Pinpoint the cell where the given text exists, returning its [X, Y] midpoint coordinate. 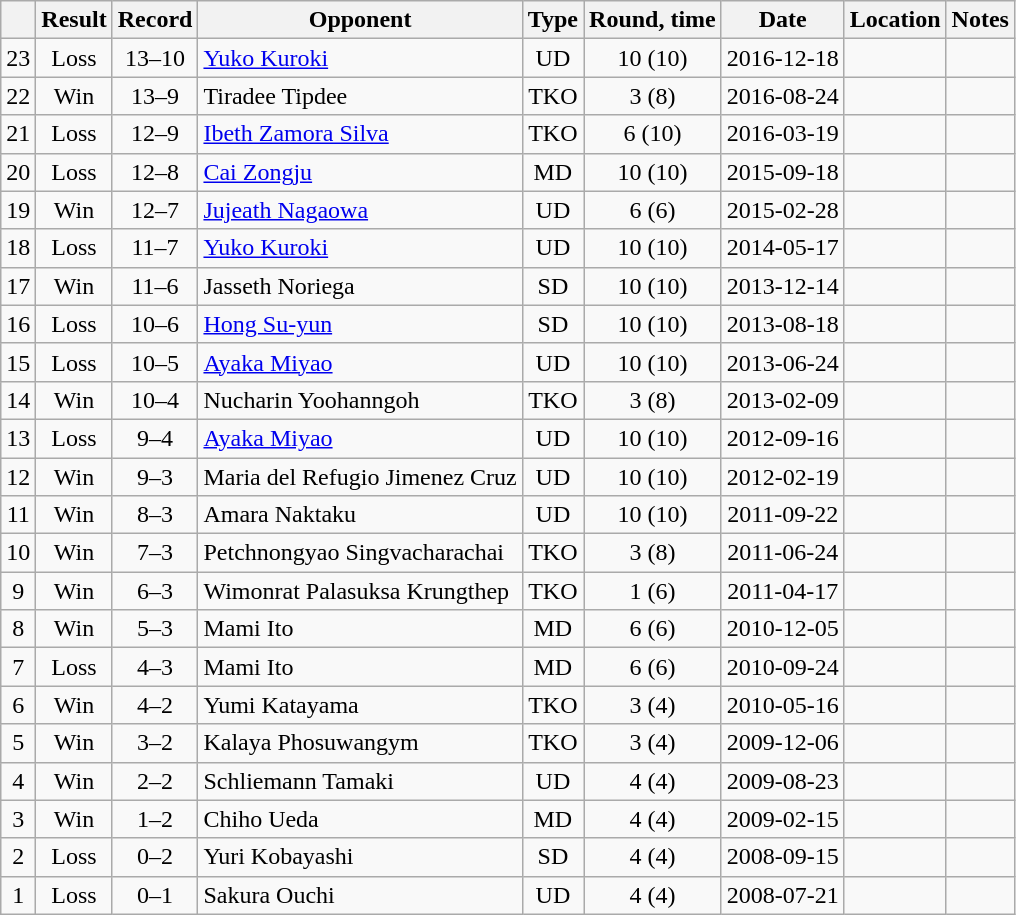
2–2 [155, 781]
4 [18, 781]
13–9 [155, 96]
Tiradee Tipdee [360, 96]
Schliemann Tamaki [360, 781]
11–6 [155, 286]
12 [18, 477]
16 [18, 324]
2009-02-15 [782, 819]
12–8 [155, 172]
12–7 [155, 210]
5 [18, 743]
2013-08-18 [782, 324]
Petchnongyao Singvacharachai [360, 553]
13 [18, 438]
6 (10) [653, 134]
2016-03-19 [782, 134]
Yumi Katayama [360, 705]
2014-05-17 [782, 248]
2008-09-15 [782, 857]
22 [18, 96]
Location [895, 20]
13–10 [155, 58]
1–2 [155, 819]
2016-08-24 [782, 96]
4–3 [155, 667]
Kalaya Phosuwangym [360, 743]
Hong Su-yun [360, 324]
2015-02-28 [782, 210]
9–3 [155, 477]
8 [18, 629]
2012-02-19 [782, 477]
2009-12-06 [782, 743]
2012-09-16 [782, 438]
3 [18, 819]
Record [155, 20]
4–2 [155, 705]
Amara Naktaku [360, 515]
0–1 [155, 895]
10 [18, 553]
15 [18, 362]
9 [18, 591]
14 [18, 400]
Round, time [653, 20]
8–3 [155, 515]
2011-06-24 [782, 553]
Sakura Ouchi [360, 895]
10–4 [155, 400]
Jasseth Noriega [360, 286]
3–2 [155, 743]
5–3 [155, 629]
Cai Zongju [360, 172]
Date [782, 20]
Chiho Ueda [360, 819]
Type [552, 20]
6 [18, 705]
Result [74, 20]
1 [18, 895]
7 [18, 667]
2010-05-16 [782, 705]
10–6 [155, 324]
7–3 [155, 553]
Jujeath Nagaowa [360, 210]
2008-07-21 [782, 895]
18 [18, 248]
2011-04-17 [782, 591]
11–7 [155, 248]
9–4 [155, 438]
2009-08-23 [782, 781]
0–2 [155, 857]
2016-12-18 [782, 58]
17 [18, 286]
2015-09-18 [782, 172]
Opponent [360, 20]
2010-09-24 [782, 667]
12–9 [155, 134]
2 [18, 857]
19 [18, 210]
2013-02-09 [782, 400]
Yuri Kobayashi [360, 857]
Wimonrat Palasuksa Krungthep [360, 591]
11 [18, 515]
6–3 [155, 591]
Notes [980, 20]
2011-09-22 [782, 515]
Maria del Refugio Jimenez Cruz [360, 477]
21 [18, 134]
1 (6) [653, 591]
Ibeth Zamora Silva [360, 134]
23 [18, 58]
Nucharin Yoohanngoh [360, 400]
2010-12-05 [782, 629]
2013-12-14 [782, 286]
2013-06-24 [782, 362]
20 [18, 172]
10–5 [155, 362]
